Search for the cell housing the specified text and yield its (x, y) center coordinate. 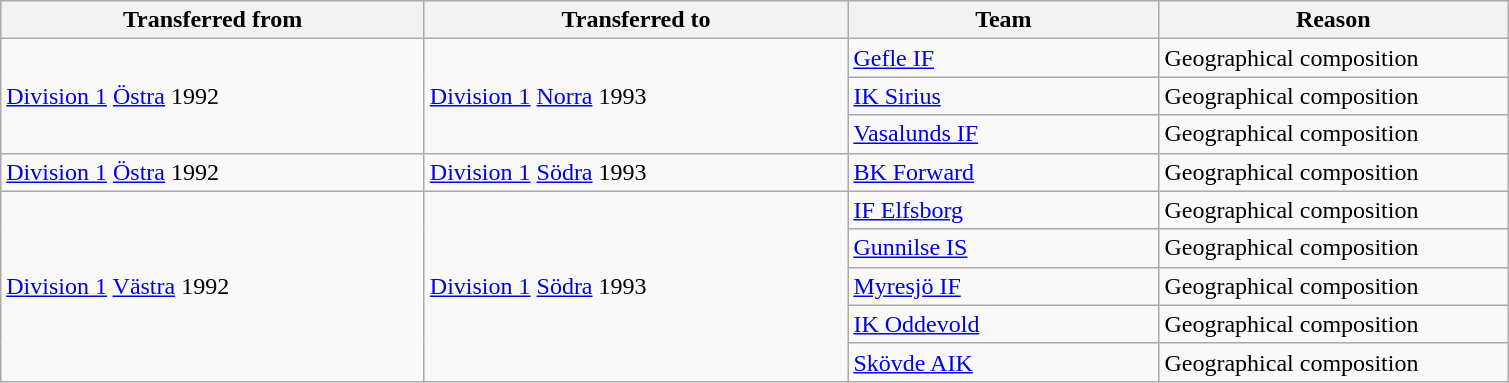
Reason (1334, 20)
Division 1 Västra 1992 (213, 286)
Myresjö IF (1004, 286)
Team (1004, 20)
IK Oddevold (1004, 324)
IK Sirius (1004, 96)
Division 1 Norra 1993 (636, 96)
Transferred from (213, 20)
Gefle IF (1004, 58)
Transferred to (636, 20)
IF Elfsborg (1004, 210)
Skövde AIK (1004, 362)
Gunnilse IS (1004, 248)
Vasalunds IF (1004, 134)
BK Forward (1004, 172)
